Determine the [X, Y] coordinate at the center of the cell enclosing the given text.  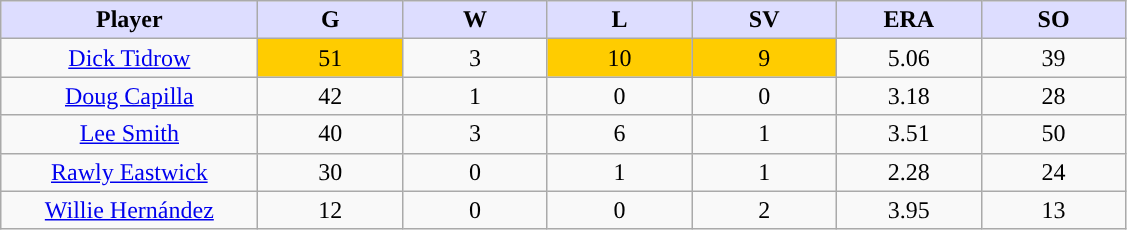
Dick Tidrow [130, 58]
Player [130, 20]
12 [330, 210]
2.28 [910, 172]
28 [1054, 96]
SO [1054, 20]
3.51 [910, 134]
L [620, 20]
G [330, 20]
13 [1054, 210]
3.95 [910, 210]
2 [764, 210]
6 [620, 134]
10 [620, 58]
39 [1054, 58]
Willie Hernández [130, 210]
ERA [910, 20]
9 [764, 58]
40 [330, 134]
24 [1054, 172]
5.06 [910, 58]
SV [764, 20]
Doug Capilla [130, 96]
3.18 [910, 96]
W [476, 20]
50 [1054, 134]
42 [330, 96]
Lee Smith [130, 134]
Rawly Eastwick [130, 172]
30 [330, 172]
51 [330, 58]
